Output the (x, y) coordinate of the center of the cell containing the given text.  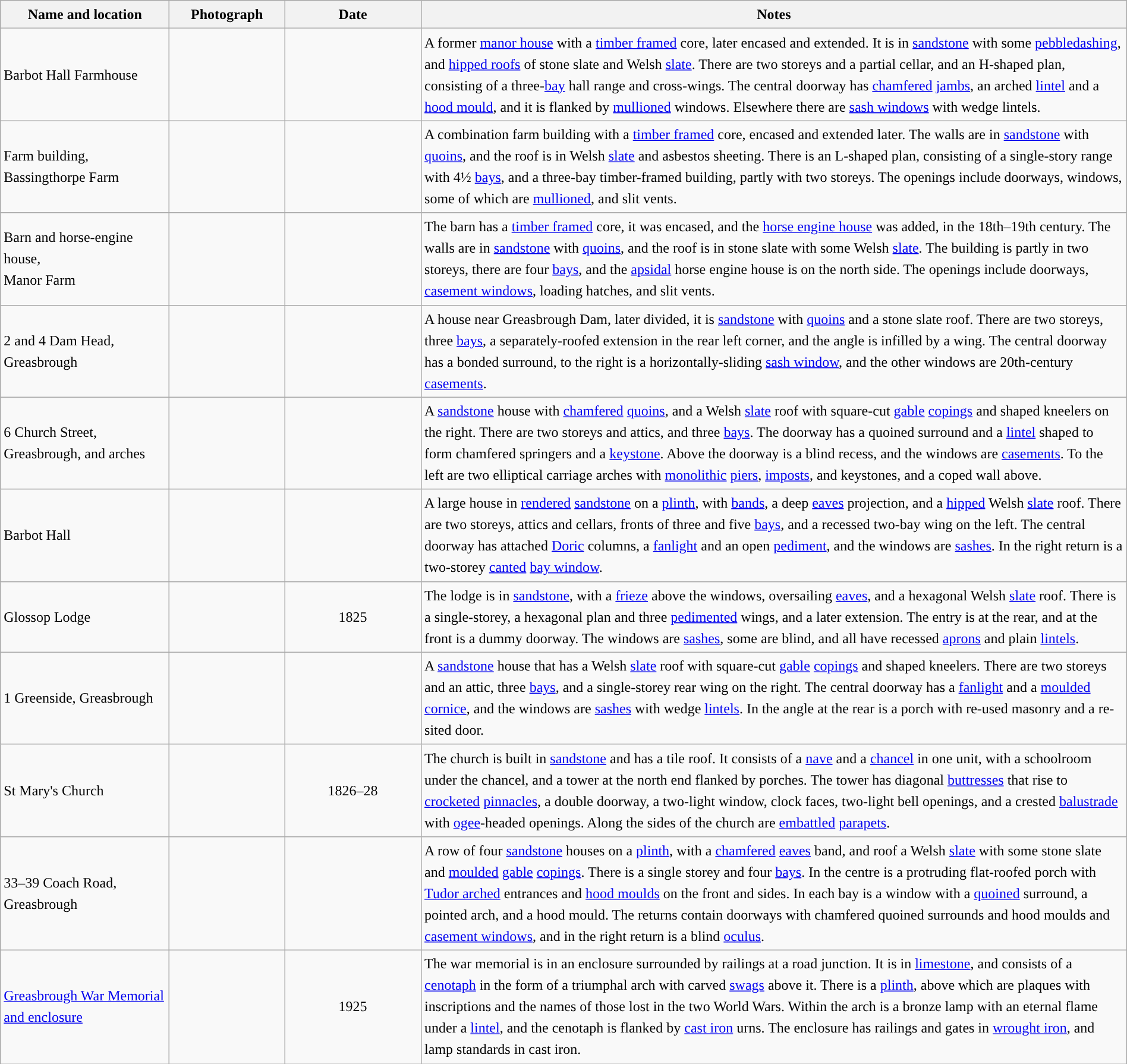
Glossop Lodge (85, 617)
2 and 4 Dam Head, Greasbrough (85, 351)
1825 (353, 617)
Name and location (85, 14)
Barn and horse-engine house,Manor Farm (85, 259)
Notes (774, 14)
Barbot Hall (85, 535)
1826–28 (353, 791)
Photograph (227, 14)
Farm building, Bassingthorpe Farm (85, 166)
Barbot Hall Farmhouse (85, 75)
St Mary's Church (85, 791)
1925 (353, 1007)
33–39 Coach Road, Greasbrough (85, 893)
Greasbrough War Memorial and enclosure (85, 1007)
1 Greenside, Greasbrough (85, 698)
6 Church Street, Greasbrough, and arches (85, 443)
Date (353, 14)
